Search for the cell housing the specified text and yield its (x, y) center coordinate. 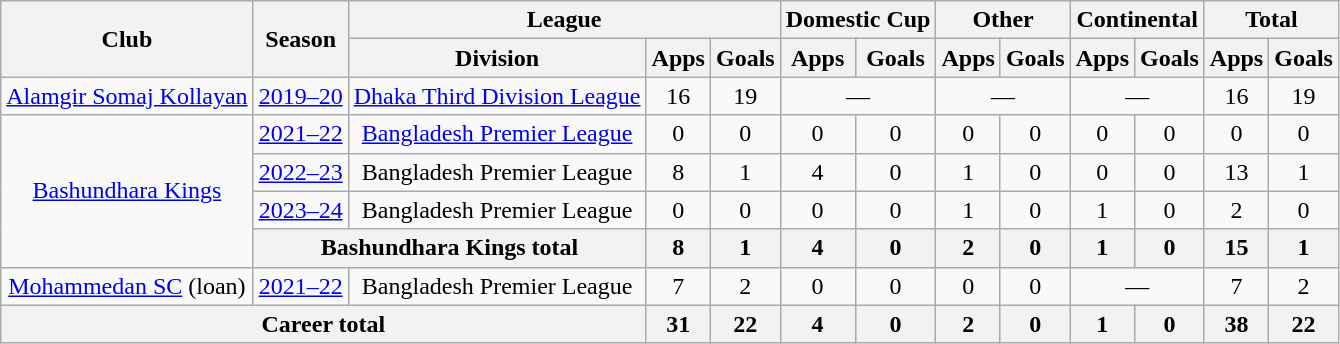
2023–24 (300, 210)
Bashundhara Kings (127, 191)
Club (127, 39)
Alamgir Somaj Kollayan (127, 96)
Division (497, 58)
2019–20 (300, 96)
Mohammedan SC (loan) (127, 286)
13 (1236, 172)
2022–23 (300, 172)
15 (1236, 248)
Career total (324, 324)
Season (300, 39)
League (564, 20)
Domestic Cup (858, 20)
Continental (1137, 20)
Dhaka Third Division League (497, 96)
Other (1003, 20)
Total (1271, 20)
38 (1236, 324)
31 (678, 324)
Bashundhara Kings total (450, 248)
